Capture the cell that displays the provided text and extract its (x, y) central coordinate. 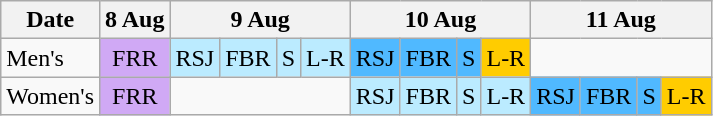
Women's (50, 96)
Date (50, 20)
Men's (50, 58)
9 Aug (260, 20)
11 Aug (621, 20)
10 Aug (440, 20)
8 Aug (135, 20)
